Extract the [x, y] coordinate from the center of the cell holding the provided text.  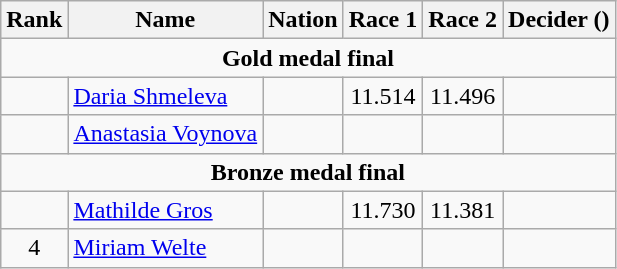
Decider () [560, 20]
11.730 [383, 210]
Nation [303, 20]
Miriam Welte [166, 248]
Race 1 [383, 20]
Rank [34, 20]
Anastasia Voynova [166, 134]
Mathilde Gros [166, 210]
Gold medal final [308, 58]
11.514 [383, 96]
Daria Shmeleva [166, 96]
4 [34, 248]
Name [166, 20]
Race 2 [463, 20]
11.381 [463, 210]
Bronze medal final [308, 172]
11.496 [463, 96]
